Search for the cell housing the specified text and yield its [x, y] center coordinate. 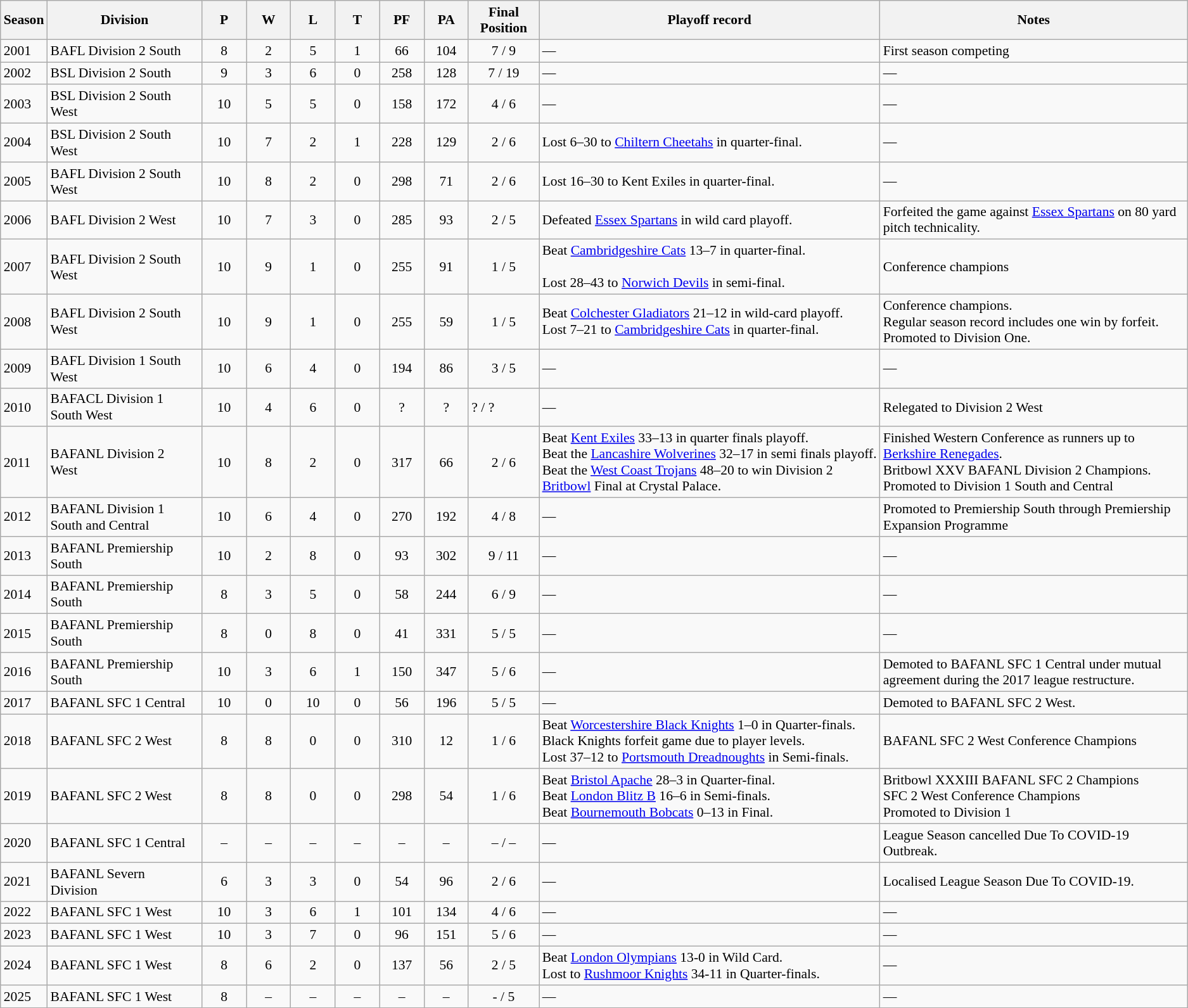
W [269, 20]
302 [446, 556]
Demoted to BAFANL SFC 2 West. [1034, 703]
285 [402, 220]
BAFL Division 2 West [124, 220]
Beat Cambridgeshire Cats 13–7 in quarter-final.Lost 28–43 to Norwich Devils in semi-final. [710, 267]
BAFL Division 1 South West [124, 369]
Playoff record [710, 20]
172 [446, 104]
BAFANL Severn Division [124, 882]
270 [402, 517]
317 [402, 463]
BSL Division 2 South [124, 73]
2017 [24, 703]
Conference champions.Regular season record includes one win by forfeit.Promoted to Division One. [1034, 322]
2005 [24, 181]
2023 [24, 935]
137 [402, 966]
12 [446, 741]
Defeated Essex Spartans in wild card playoff. [710, 220]
2009 [24, 369]
2003 [24, 104]
T [357, 20]
2010 [24, 407]
6 / 9 [503, 594]
228 [402, 143]
58 [402, 594]
71 [446, 181]
134 [446, 912]
331 [446, 634]
League Season cancelled Due To COVID-19 Outbreak. [1034, 843]
BAFANL SFC 2 West Conference Champions [1034, 741]
2011 [24, 463]
Notes [1034, 20]
PF [402, 20]
7 / 9 [503, 51]
129 [446, 143]
- / 5 [503, 997]
2008 [24, 322]
– / – [503, 843]
BAFANL Division 2 West [124, 463]
2015 [24, 634]
Lost 6–30 to Chiltern Cheetahs in quarter-final. [710, 143]
Conference champions [1034, 267]
2025 [24, 997]
2018 [24, 741]
86 [446, 369]
Season [24, 20]
First season competing [1034, 51]
BAFANL Division 1 South and Central [124, 517]
2013 [24, 556]
244 [446, 594]
2006 [24, 220]
158 [402, 104]
PA [446, 20]
Finished Western Conference as runners up to Berkshire Renegades.Britbowl XXV BAFANL Division 2 Champions.Promoted to Division 1 South and Central [1034, 463]
59 [446, 322]
310 [402, 741]
194 [402, 369]
4 / 8 [503, 517]
2004 [24, 143]
Localised League Season Due To COVID-19. [1034, 882]
9 / 11 [503, 556]
104 [446, 51]
91 [446, 267]
128 [446, 73]
2021 [24, 882]
Beat London Olympians 13-0 in Wild Card.Lost to Rushmoor Knights 34-11 in Quarter-finals. [710, 966]
Demoted to BAFANL SFC 1 Central under mutual agreement during the 2017 league restructure. [1034, 672]
101 [402, 912]
Forfeited the game against Essex Spartans on 80 yard pitch technicality. [1034, 220]
Final Position [503, 20]
2014 [24, 594]
196 [446, 703]
P [224, 20]
Division [124, 20]
150 [402, 672]
258 [402, 73]
2019 [24, 797]
2007 [24, 267]
347 [446, 672]
Promoted to Premiership South through Premiership Expansion Programme [1034, 517]
BAFL Division 2 South [124, 51]
3 / 5 [503, 369]
7 / 19 [503, 73]
Lost 16–30 to Kent Exiles in quarter-final. [710, 181]
2022 [24, 912]
2012 [24, 517]
2002 [24, 73]
? / ? [503, 407]
Beat Colchester Gladiators 21–12 in wild-card playoff.Lost 7–21 to Cambridgeshire Cats in quarter-final. [710, 322]
41 [402, 634]
2024 [24, 966]
192 [446, 517]
2001 [24, 51]
L [313, 20]
2016 [24, 672]
Relegated to Division 2 West [1034, 407]
Beat Bristol Apache 28–3 in Quarter-final.Beat London Blitz B 16–6 in Semi-finals.Beat Bournemouth Bobcats 0–13 in Final. [710, 797]
2020 [24, 843]
BAFACL Division 1 South West [124, 407]
151 [446, 935]
Britbowl XXXIII BAFANL SFC 2 Champions SFC 2 West Conference Champions Promoted to Division 1 [1034, 797]
